Locate the cell with the specified text and output its [x, y] center coordinate. 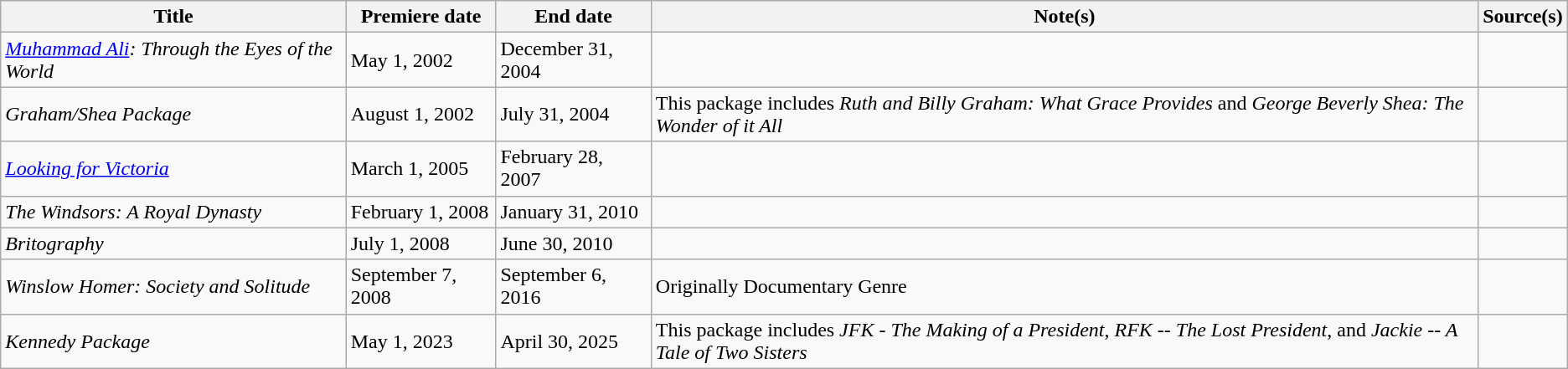
May 1, 2002 [420, 60]
August 1, 2002 [420, 114]
Graham/Shea Package [173, 114]
Britography [173, 243]
June 30, 2010 [573, 243]
The Windsors: A Royal Dynasty [173, 212]
February 1, 2008 [420, 212]
This package includes Ruth and Billy Graham: What Grace Provides and George Beverly Shea: The Wonder of it All [1064, 114]
December 31, 2004 [573, 60]
July 31, 2004 [573, 114]
Originally Documentary Genre [1064, 286]
February 28, 2007 [573, 169]
Title [173, 17]
September 7, 2008 [420, 286]
July 1, 2008 [420, 243]
This package includes JFK - The Making of a President, RFK -- The Lost President, and Jackie -- A Tale of Two Sisters [1064, 341]
January 31, 2010 [573, 212]
Kennedy Package [173, 341]
March 1, 2005 [420, 169]
Note(s) [1064, 17]
September 6, 2016 [573, 286]
Winslow Homer: Society and Solitude [173, 286]
Source(s) [1523, 17]
May 1, 2023 [420, 341]
Muhammad Ali: Through the Eyes of the World [173, 60]
Premiere date [420, 17]
Looking for Victoria [173, 169]
End date [573, 17]
April 30, 2025 [573, 341]
